Determine the [x, y] coordinate at the center of the cell enclosing the given text.  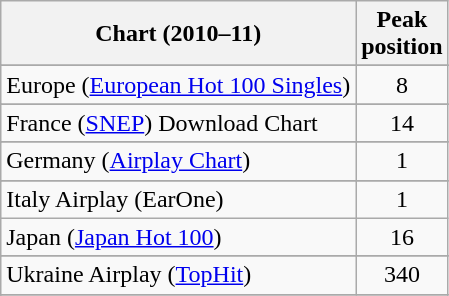
16 [402, 237]
France (SNEP) Download Chart [178, 123]
Peakposition [402, 34]
Ukraine Airplay (TopHit) [178, 275]
Italy Airplay (EarOne) [178, 199]
340 [402, 275]
Germany (Airplay Chart) [178, 161]
Chart (2010–11) [178, 34]
Japan (Japan Hot 100) [178, 237]
14 [402, 123]
Europe (European Hot 100 Singles) [178, 85]
8 [402, 85]
